For the text-containing cell, return its midpoint in (x, y) coordinate format. 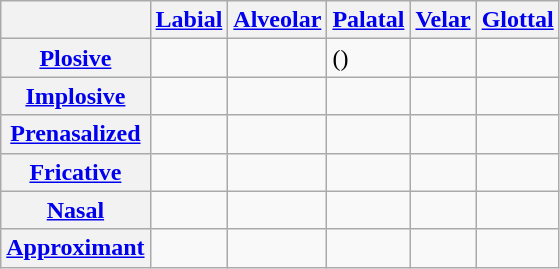
Approximant (76, 248)
Glottal (518, 20)
Implosive (76, 96)
Labial (189, 20)
Prenasalized (76, 134)
Nasal (76, 210)
Plosive (76, 58)
Alveolar (278, 20)
() (368, 58)
Velar (443, 20)
Fricative (76, 172)
Palatal (368, 20)
